Return (X, Y) of the center of cell containing provided text 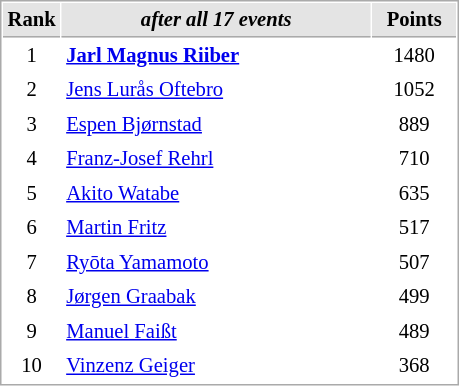
Jarl Magnus Riiber (216, 56)
4 (32, 158)
10 (32, 366)
489 (414, 332)
1480 (414, 56)
8 (32, 296)
368 (414, 366)
Espen Bjørnstad (216, 124)
6 (32, 228)
Vinzenz Geiger (216, 366)
Franz-Josef Rehrl (216, 158)
499 (414, 296)
517 (414, 228)
710 (414, 158)
Ryōta Yamamoto (216, 262)
Jørgen Graabak (216, 296)
after all 17 events (216, 20)
889 (414, 124)
Jens Lurås Oftebro (216, 90)
7 (32, 262)
5 (32, 194)
Manuel Faißt (216, 332)
3 (32, 124)
9 (32, 332)
Martin Fritz (216, 228)
1 (32, 56)
Akito Watabe (216, 194)
2 (32, 90)
Rank (32, 20)
507 (414, 262)
635 (414, 194)
Points (414, 20)
1052 (414, 90)
